Search for the cell housing the specified text and yield its [x, y] center coordinate. 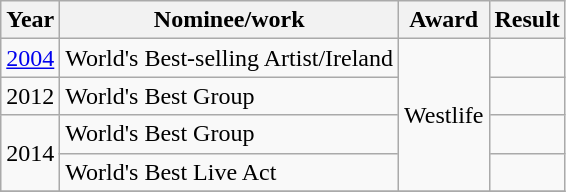
World's Best-selling Artist/Ireland [230, 58]
2004 [30, 58]
Westlife [444, 115]
2014 [30, 153]
2012 [30, 96]
World's Best Live Act [230, 172]
Award [444, 20]
Result [527, 20]
Year [30, 20]
Nominee/work [230, 20]
